Output the [x, y] coordinate of the center of the cell containing the given text.  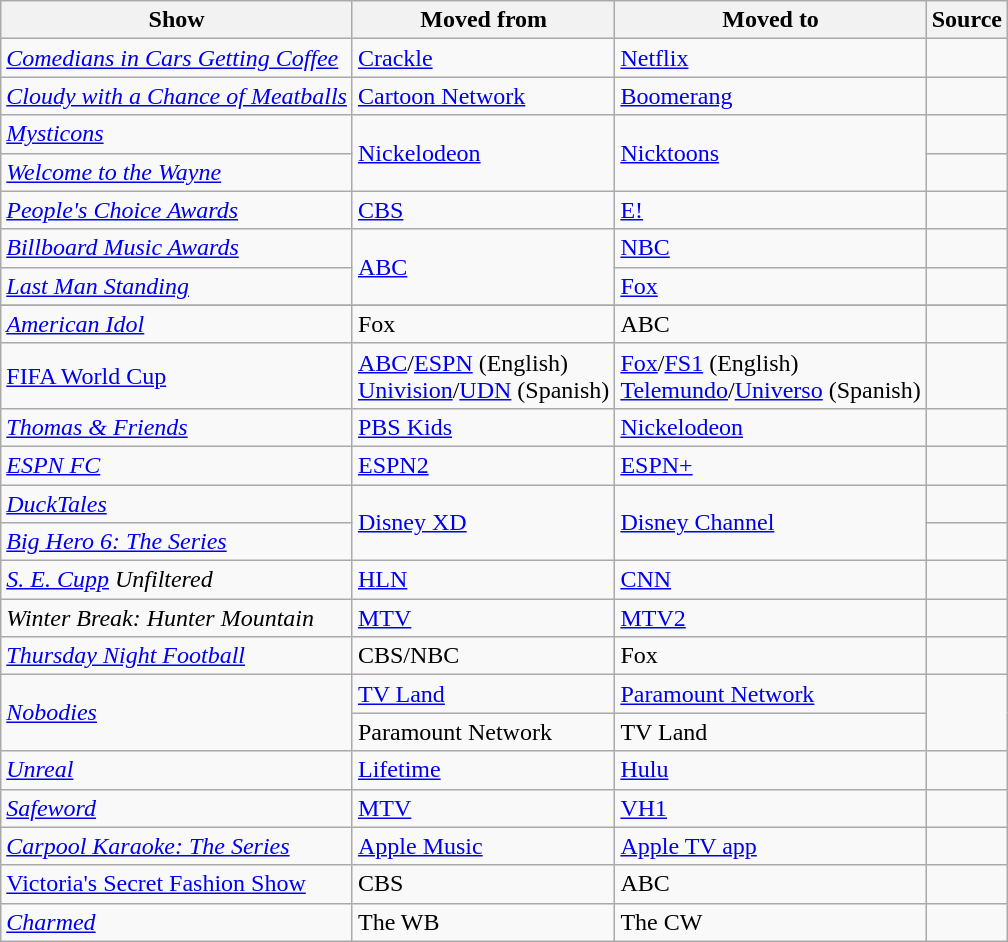
Apple Music [483, 846]
Cloudy with a Chance of Meatballs [177, 96]
Hulu [770, 770]
Thursday Night Football [177, 656]
Show [177, 20]
E! [770, 210]
DuckTales [177, 503]
Boomerang [770, 96]
Comedians in Cars Getting Coffee [177, 58]
ABC/ESPN (English)Univision/UDN (Spanish) [483, 376]
Nobodies [177, 713]
ESPN FC [177, 465]
ESPN2 [483, 465]
Moved from [483, 20]
FIFA World Cup [177, 376]
Fox/FS1 (English)Telemundo/Universo (Spanish) [770, 376]
VH1 [770, 808]
Moved to [770, 20]
CBS/NBC [483, 656]
American Idol [177, 324]
CNN [770, 580]
The WB [483, 922]
Lifetime [483, 770]
Disney XD [483, 522]
Source [966, 20]
Cartoon Network [483, 96]
Netflix [770, 58]
Winter Break: Hunter Mountain [177, 618]
Last Man Standing [177, 286]
Crackle [483, 58]
MTV2 [770, 618]
Unreal [177, 770]
Charmed [177, 922]
S. E. Cupp Unfiltered [177, 580]
Apple TV app [770, 846]
HLN [483, 580]
Welcome to the Wayne [177, 172]
NBC [770, 248]
Billboard Music Awards [177, 248]
Big Hero 6: The Series [177, 542]
Nicktoons [770, 153]
Victoria's Secret Fashion Show [177, 884]
Mysticons [177, 134]
Thomas & Friends [177, 427]
Carpool Karaoke: The Series [177, 846]
PBS Kids [483, 427]
The CW [770, 922]
ESPN+ [770, 465]
Safeword [177, 808]
Disney Channel [770, 522]
People's Choice Awards [177, 210]
